Scan for the cell matching the given text and deliver its [x, y] coordinate at center. 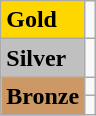
Bronze [43, 96]
Gold [43, 20]
Silver [43, 58]
